For the text-containing cell, return its midpoint in (X, Y) coordinate format. 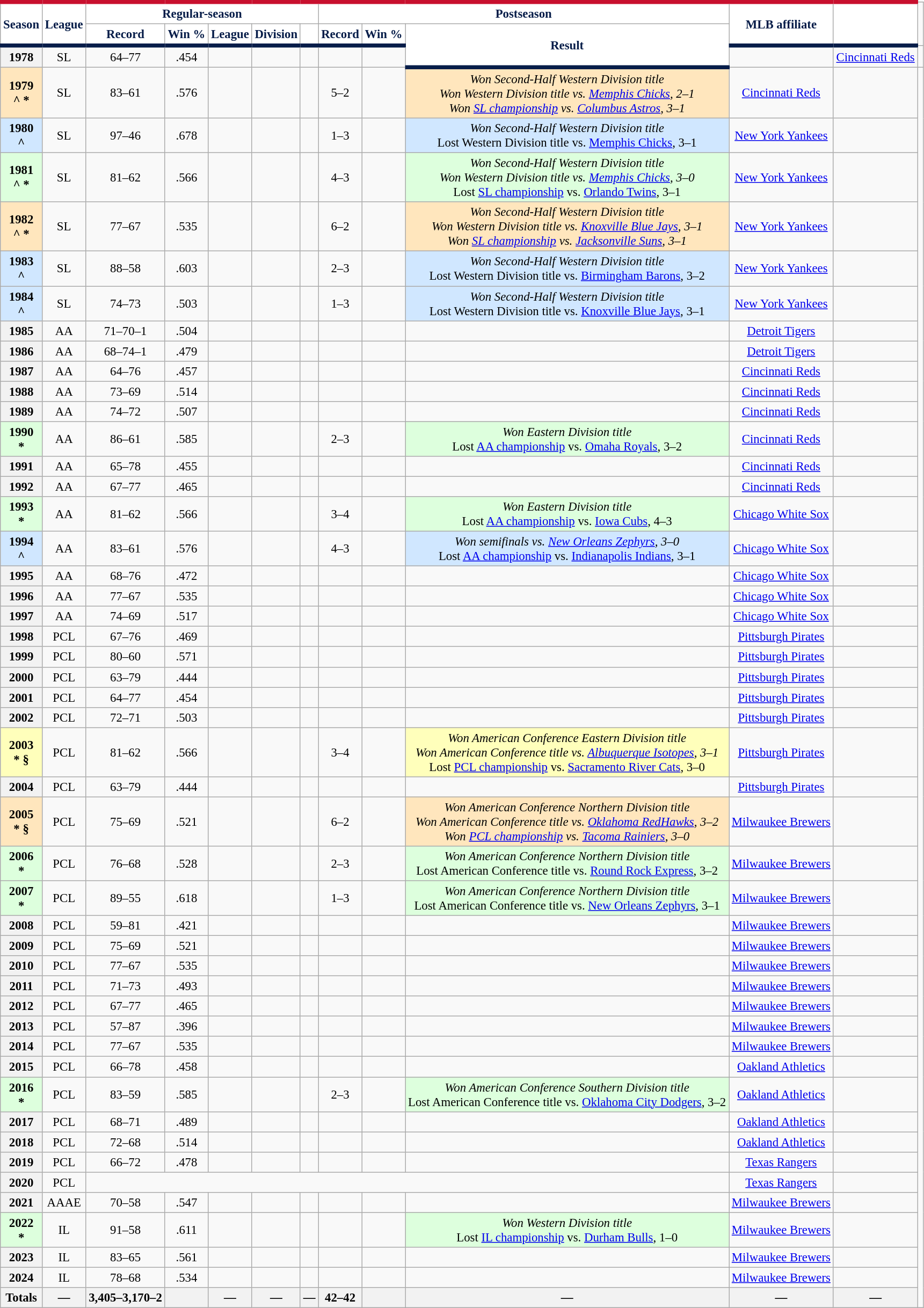
72–71 (126, 717)
.603 (186, 268)
Won Second-Half Western Division titleWon Western Division title vs. Knoxville Blue Jays, 3–1Won SL championship vs. Jacksonville Suns, 3–1 (567, 227)
Postseason (524, 13)
65–78 (126, 467)
Won Second-Half Western Division titleLost Western Division title vs. Memphis Chicks, 3–1 (567, 135)
2024 (21, 1277)
AAAE (63, 1203)
Season (21, 24)
2006* (21, 863)
Won Second-Half Western Division titleLost Western Division title vs. Knoxville Blue Jays, 3–1 (567, 304)
.469 (186, 637)
1985 (21, 331)
2005* § (21, 822)
1986 (21, 351)
1988 (21, 391)
.457 (186, 371)
Won American Conference Southern Division titleLost American Conference title vs. Oklahoma City Dodgers, 3–2 (567, 1094)
Totals (21, 1298)
.678 (186, 135)
2015 (21, 1067)
2017 (21, 1122)
.547 (186, 1203)
89–55 (126, 898)
Result (567, 46)
5–2 (340, 93)
.489 (186, 1122)
64–76 (126, 371)
1995 (21, 576)
.458 (186, 1067)
2003* § (21, 752)
83–65 (126, 1258)
74–73 (126, 304)
86–61 (126, 439)
78–68 (126, 1277)
Won Second-Half Western Division titleWon Western Division title vs. Memphis Chicks, 3–0Lost SL championship vs. Orlando Twins, 3–1 (567, 178)
Won Second-Half Western Division titleLost Western Division title vs. Birmingham Barons, 3–2 (567, 268)
2023 (21, 1258)
2000 (21, 677)
2022* (21, 1230)
74–69 (126, 616)
1989 (21, 412)
Division (276, 35)
.517 (186, 616)
.479 (186, 351)
.618 (186, 898)
2016* (21, 1094)
2010 (21, 966)
88–58 (126, 268)
80–60 (126, 657)
Won American Conference Northern Division titleLost American Conference title vs. New Orleans Zephyrs, 3–1 (567, 898)
68–74–1 (126, 351)
Won Eastern Division titleLost AA championship vs. Iowa Cubs, 4–3 (567, 514)
1983^ (21, 268)
1987 (21, 371)
71–70–1 (126, 331)
2013 (21, 1027)
1982^ * (21, 227)
1990* (21, 439)
1996 (21, 597)
Regular-season (202, 13)
.504 (186, 331)
73–69 (126, 391)
91–58 (126, 1230)
.571 (186, 657)
1984^ (21, 304)
2004 (21, 787)
.528 (186, 863)
.396 (186, 1027)
1994^ (21, 549)
Won American Conference Northern Division titleLost American Conference title vs. Round Rock Express, 3–2 (567, 863)
57–87 (126, 1027)
76–68 (126, 863)
59–81 (126, 926)
.478 (186, 1162)
97–46 (126, 135)
2008 (21, 926)
1978 (21, 57)
.455 (186, 467)
Won American Conference Northern Division titleWon American Conference title vs. Oklahoma RedHawks, 3–2Won PCL championship vs. Tacoma Rainiers, 3–0 (567, 822)
68–71 (126, 1122)
.507 (186, 412)
83–59 (126, 1094)
1993* (21, 514)
1980^ (21, 135)
Won Western Division titleLost IL championship vs. Durham Bulls, 1–0 (567, 1230)
1992 (21, 486)
2019 (21, 1162)
71–73 (126, 986)
2001 (21, 697)
2014 (21, 1047)
Won Eastern Division titleLost AA championship vs. Omaha Royals, 3–2 (567, 439)
66–72 (126, 1162)
1979^ * (21, 93)
72–68 (126, 1142)
42–42 (340, 1298)
.472 (186, 576)
2012 (21, 1006)
MLB affiliate (782, 24)
.561 (186, 1258)
2009 (21, 946)
2002 (21, 717)
.421 (186, 926)
Won semifinals vs. New Orleans Zephyrs, 3–0Lost AA championship vs. Indianapolis Indians, 3–1 (567, 549)
1981^ * (21, 178)
74–72 (126, 412)
70–58 (126, 1203)
1999 (21, 657)
1991 (21, 467)
1998 (21, 637)
.534 (186, 1277)
2007* (21, 898)
Won Second-Half Western Division titleWon Western Division title vs. Memphis Chicks, 2–1Won SL championship vs. Columbus Astros, 3–1 (567, 93)
67–76 (126, 637)
.493 (186, 986)
2021 (21, 1203)
66–78 (126, 1067)
2020 (21, 1182)
2018 (21, 1142)
68–76 (126, 576)
3,405–3,170–2 (126, 1298)
.611 (186, 1230)
2011 (21, 986)
1997 (21, 616)
